Output the [X, Y] coordinate of the center of the cell containing the given text.  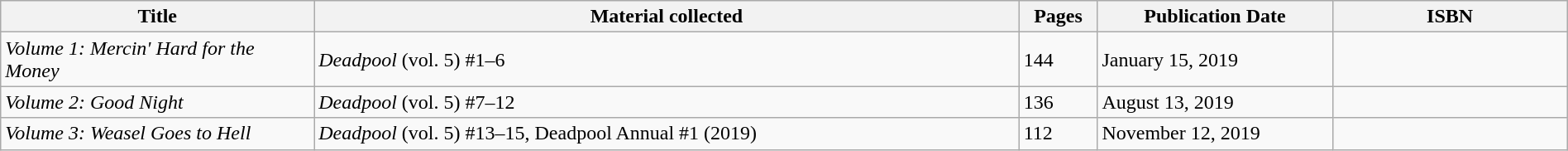
Volume 3: Weasel Goes to Hell [157, 134]
Volume 1: Mercin' Hard for the Money [157, 60]
Material collected [667, 17]
Pages [1059, 17]
Deadpool (vol. 5) #7–12 [667, 102]
Volume 2: Good Night [157, 102]
August 13, 2019 [1215, 102]
136 [1059, 102]
November 12, 2019 [1215, 134]
Deadpool (vol. 5) #13–15, Deadpool Annual #1 (2019) [667, 134]
January 15, 2019 [1215, 60]
144 [1059, 60]
Deadpool (vol. 5) #1–6 [667, 60]
Title [157, 17]
Publication Date [1215, 17]
112 [1059, 134]
ISBN [1450, 17]
